Detect which cell encompasses the target text, then output its [X, Y] center coordinate. 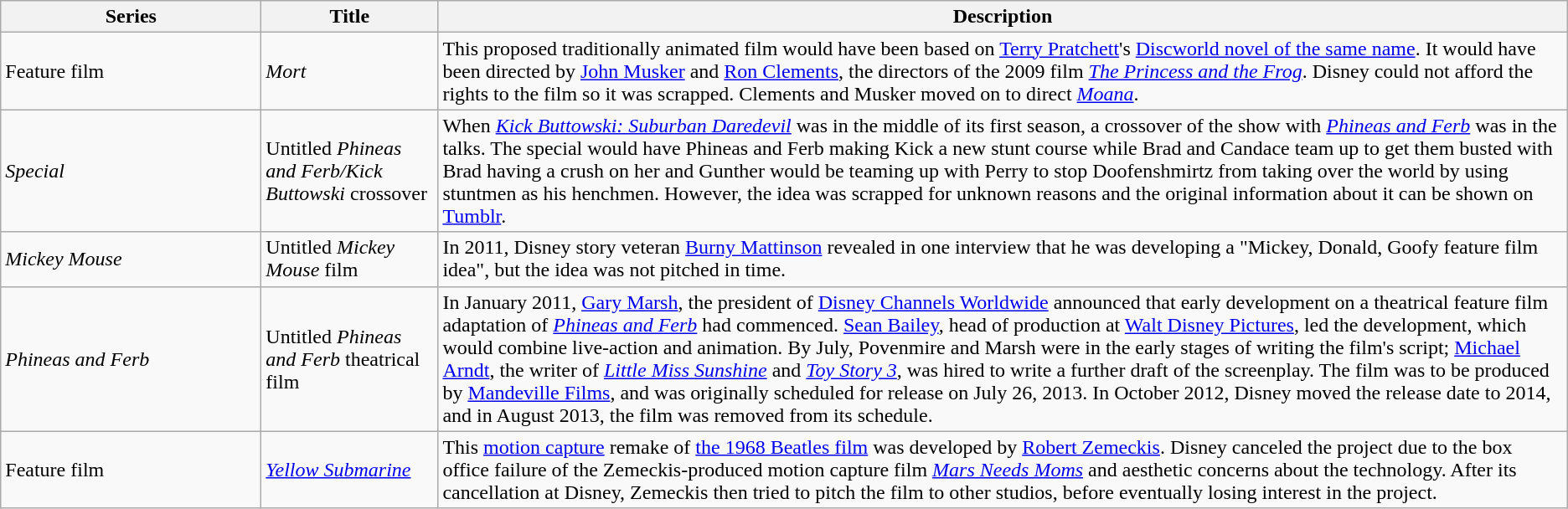
Untitled Phineas and Ferb/Kick Buttowski crossover [350, 171]
Series [131, 17]
Title [350, 17]
Phineas and Ferb [131, 358]
Untitled Phineas and Ferb theatrical film [350, 358]
Special [131, 171]
Mort [350, 71]
Description [1003, 17]
Yellow Submarine [350, 470]
Untitled Mickey Mouse film [350, 260]
Mickey Mouse [131, 260]
